Pinpoint the cell where the given text exists, returning its [x, y] midpoint coordinate. 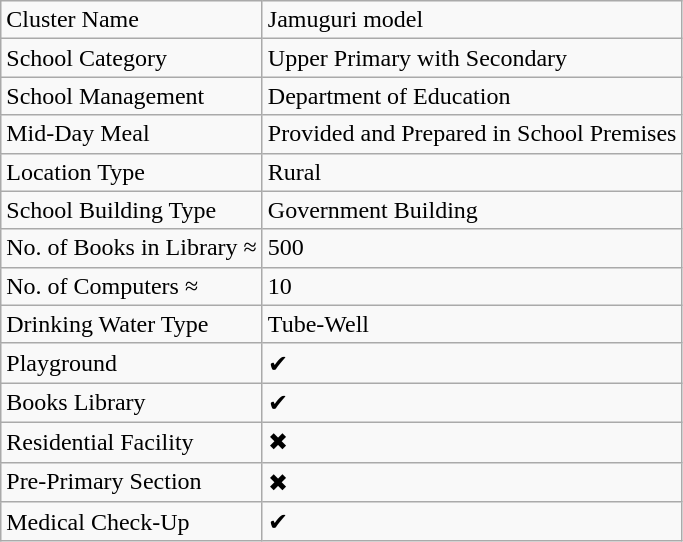
No. of Books in Library ≈ [132, 248]
Location Type [132, 172]
Cluster Name [132, 20]
Pre-Primary Section [132, 482]
No. of Computers ≈ [132, 286]
Drinking Water Type [132, 324]
Tube-Well [472, 324]
Medical Check-Up [132, 522]
Department of Education [472, 96]
School Management [132, 96]
Rural [472, 172]
Provided and Prepared in School Premises [472, 134]
Upper Primary with Secondary [472, 58]
Residential Facility [132, 442]
School Building Type [132, 210]
10 [472, 286]
Playground [132, 363]
School Category [132, 58]
Government Building [472, 210]
Books Library [132, 403]
Mid-Day Meal [132, 134]
500 [472, 248]
Jamuguri model [472, 20]
